Find where the given text appears and provide that cell's center as [x, y] coordinate. 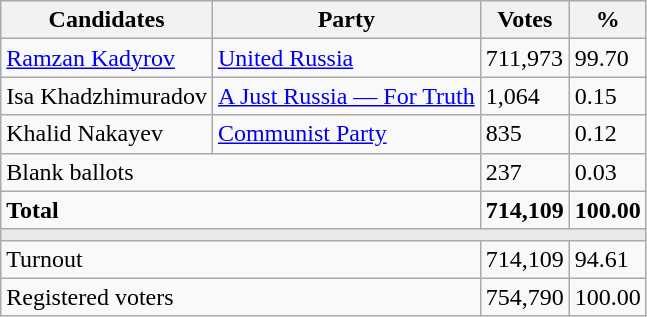
Total [240, 210]
754,790 [524, 297]
99.70 [608, 58]
Communist Party [346, 134]
0.12 [608, 134]
% [608, 20]
0.03 [608, 172]
Khalid Nakayev [107, 134]
Registered voters [240, 297]
0.15 [608, 96]
Party [346, 20]
237 [524, 172]
Isa Khadzhimuradov [107, 96]
United Russia [346, 58]
Ramzan Kadyrov [107, 58]
Votes [524, 20]
711,973 [524, 58]
Blank ballots [240, 172]
835 [524, 134]
1,064 [524, 96]
A Just Russia — For Truth [346, 96]
94.61 [608, 259]
Turnout [240, 259]
Candidates [107, 20]
